Locate the cell with the specified text and output its [x, y] center coordinate. 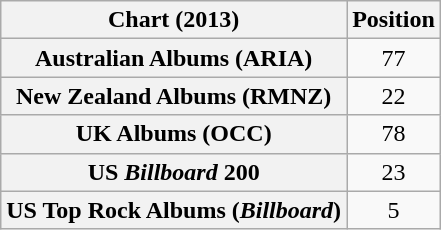
22 [394, 96]
Position [394, 20]
UK Albums (OCC) [174, 134]
77 [394, 58]
Chart (2013) [174, 20]
New Zealand Albums (RMNZ) [174, 96]
78 [394, 134]
23 [394, 172]
US Billboard 200 [174, 172]
5 [394, 210]
US Top Rock Albums (Billboard) [174, 210]
Australian Albums (ARIA) [174, 58]
